Return the (x, y) coordinate for the center point of the cell that contains the specified text.  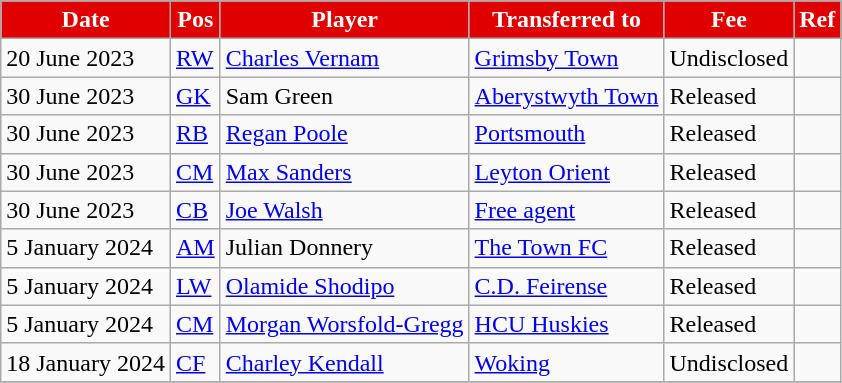
Woking (566, 362)
Grimsby Town (566, 58)
20 June 2023 (86, 58)
The Town FC (566, 248)
Sam Green (344, 96)
18 January 2024 (86, 362)
Regan Poole (344, 134)
HCU Huskies (566, 324)
Transferred to (566, 20)
CB (195, 210)
Portsmouth (566, 134)
Leyton Orient (566, 172)
RW (195, 58)
C.D. Feirense (566, 286)
Charley Kendall (344, 362)
CF (195, 362)
Pos (195, 20)
AM (195, 248)
LW (195, 286)
Aberystwyth Town (566, 96)
Morgan Worsfold-Gregg (344, 324)
Fee (729, 20)
Player (344, 20)
Joe Walsh (344, 210)
Charles Vernam (344, 58)
GK (195, 96)
RB (195, 134)
Date (86, 20)
Ref (818, 20)
Olamide Shodipo (344, 286)
Max Sanders (344, 172)
Julian Donnery (344, 248)
Free agent (566, 210)
